Determine the [X, Y] coordinate at the center of the cell enclosing the given text.  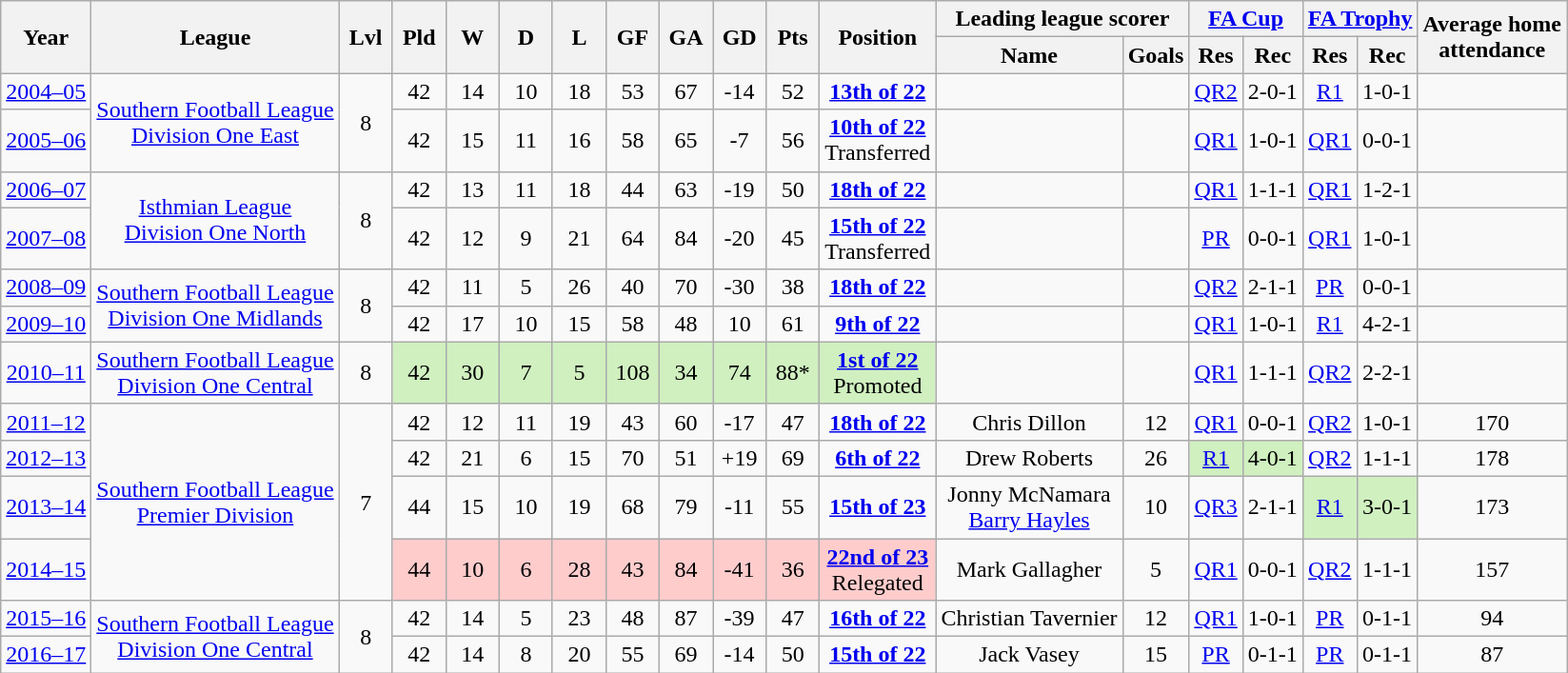
16th of 22 [878, 619]
3-0-1 [1387, 506]
74 [740, 373]
Position [878, 37]
2005–06 [46, 141]
28 [579, 569]
34 [686, 373]
63 [686, 189]
52 [793, 91]
Mark Gallagher [1029, 569]
Pts [793, 37]
Pld [419, 37]
2012–13 [46, 458]
65 [686, 141]
60 [686, 422]
FA Trophy [1360, 19]
GD [740, 37]
-19 [740, 189]
-11 [740, 506]
36 [793, 569]
Isthmian LeagueDivision One North [215, 221]
61 [793, 324]
45 [793, 238]
GF [632, 37]
Southern Football LeaguePremier Division [215, 502]
22nd of 23Relegated [878, 569]
2006–07 [46, 189]
-30 [740, 287]
Chris Dillon [1029, 422]
2013–14 [46, 506]
79 [686, 506]
2009–10 [46, 324]
-20 [740, 238]
2-2-1 [1387, 373]
Name [1029, 55]
15th of 22Transferred [878, 238]
Jonny McNamaraBarry Hayles [1029, 506]
2-0-1 [1272, 91]
L [579, 37]
108 [632, 373]
2010–11 [46, 373]
Southern Football LeagueDivision One Midlands [215, 306]
FA Cup [1245, 19]
1st of 22Promoted [878, 373]
40 [632, 287]
15th of 23 [878, 506]
Leading league scorer [1062, 19]
64 [632, 238]
9th of 22 [878, 324]
170 [1493, 422]
2015–16 [46, 619]
-7 [740, 141]
1-2-1 [1387, 189]
2011–12 [46, 422]
Jack Vasey [1029, 655]
2014–15 [46, 569]
53 [632, 91]
157 [1493, 569]
Southern Football LeagueDivision One East [215, 122]
68 [632, 506]
-17 [740, 422]
D [526, 37]
Goals [1156, 55]
+19 [740, 458]
56 [793, 141]
-41 [740, 569]
4-0-1 [1272, 458]
88* [793, 373]
30 [472, 373]
-39 [740, 619]
2004–05 [46, 91]
13th of 22 [878, 91]
GA [686, 37]
38 [793, 287]
16 [579, 141]
4-2-1 [1387, 324]
173 [1493, 506]
9 [526, 238]
20 [579, 655]
67 [686, 91]
15th of 22 [878, 655]
23 [579, 619]
6th of 22 [878, 458]
Average homeattendance [1493, 37]
Drew Roberts [1029, 458]
10th of 22Transferred [878, 141]
13 [472, 189]
Lvl [366, 37]
W [472, 37]
17 [472, 324]
League [215, 37]
94 [1493, 619]
51 [686, 458]
2007–08 [46, 238]
Year [46, 37]
2016–17 [46, 655]
2008–09 [46, 287]
178 [1493, 458]
Christian Tavernier [1029, 619]
QR3 [1216, 506]
